Pinpoint the cell where the given text exists, returning its [x, y] midpoint coordinate. 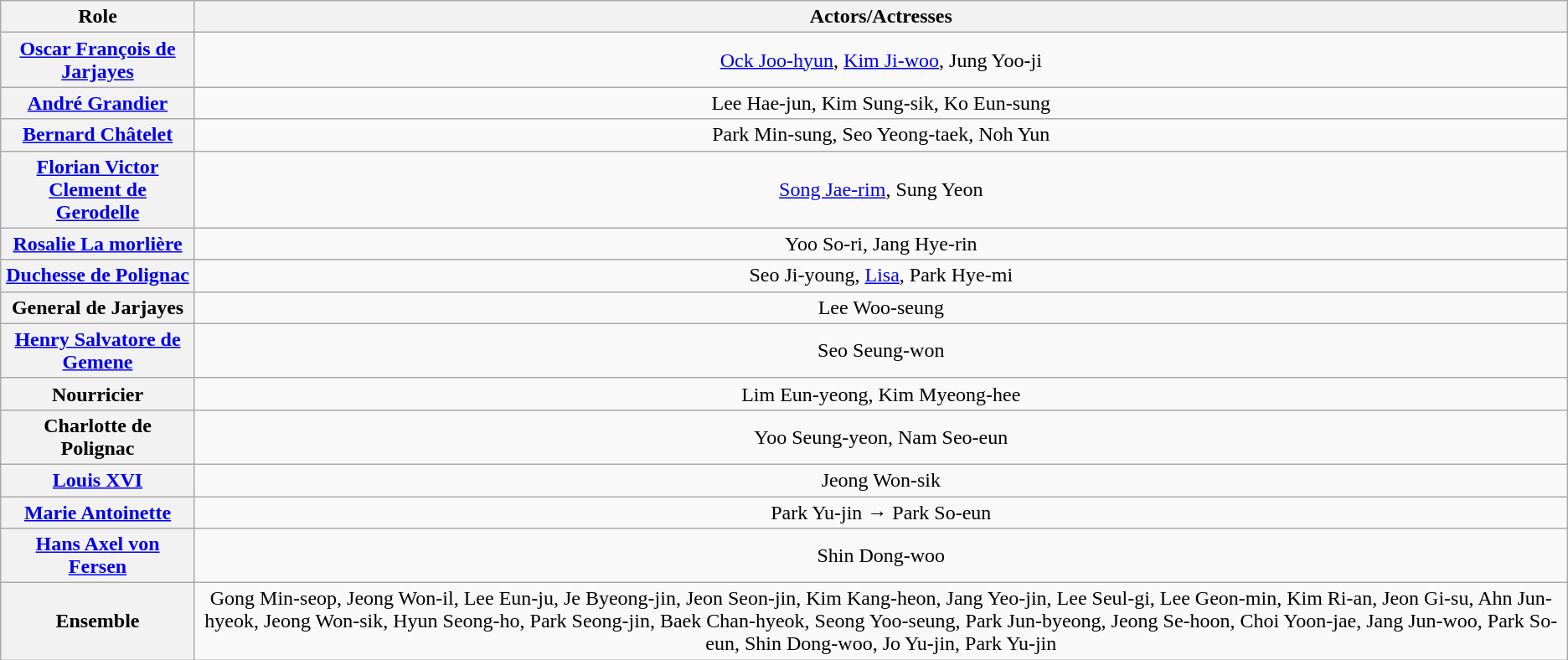
Role [98, 17]
Duchesse de Polignac [98, 276]
Jeong Won-sik [881, 480]
Florian Victor Clement de Gerodelle [98, 189]
Nourricier [98, 394]
Song Jae-rim, Sung Yeon [881, 189]
André Grandier [98, 103]
General de Jarjayes [98, 307]
Lee Hae-jun, Kim Sung-sik, Ko Eun-sung [881, 103]
Park Min-sung, Seo Yeong-taek, Noh Yun [881, 135]
Shin Dong-woo [881, 556]
Ock Joo-hyun, Kim Ji-woo, Jung Yoo-ji [881, 60]
Actors/Actresses [881, 17]
Seo Ji-young, Lisa, Park Hye-mi [881, 276]
Seo Seung-won [881, 350]
Lee Woo-seung [881, 307]
Bernard Châtelet [98, 135]
Louis XVI [98, 480]
Charlotte de Polignac [98, 437]
Lim Eun-yeong, Kim Myeong-hee [881, 394]
Henry Salvatore de Gemene [98, 350]
Yoo Seung-yeon, Nam Seo-eun [881, 437]
Yoo So-ri, Jang Hye-rin [881, 244]
Hans Axel von Fersen [98, 556]
Marie Antoinette [98, 512]
Oscar François de Jarjayes [98, 60]
Park Yu-jin → Park So-eun [881, 512]
Rosalie La morlière [98, 244]
Ensemble [98, 621]
